Scan for the cell matching the given text and deliver its [x, y] coordinate at center. 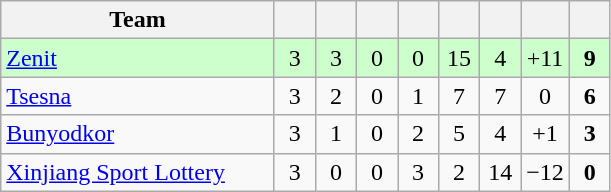
Team [138, 20]
5 [460, 134]
15 [460, 58]
Tsesna [138, 96]
Bunyodkor [138, 134]
6 [590, 96]
+11 [546, 58]
14 [500, 172]
−12 [546, 172]
9 [590, 58]
+1 [546, 134]
Zenit [138, 58]
Xinjiang Sport Lottery [138, 172]
